Search for the cell housing the specified text and yield its [X, Y] center coordinate. 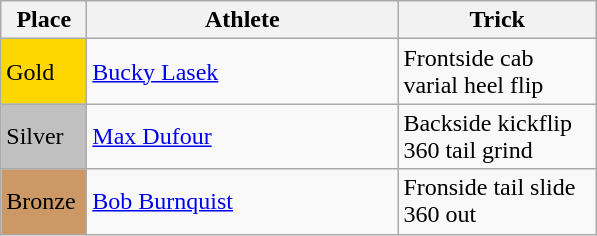
Gold [44, 72]
Trick [498, 20]
Fronside tail slide 360 out [498, 202]
Bob Burnquist [242, 202]
Max Dufour [242, 136]
Bronze [44, 202]
Silver [44, 136]
Frontside cab varial heel flip [498, 72]
Bucky Lasek [242, 72]
Backside kickflip 360 tail grind [498, 136]
Athlete [242, 20]
Place [44, 20]
